Find where the given text appears and provide that cell's center as (x, y) coordinate. 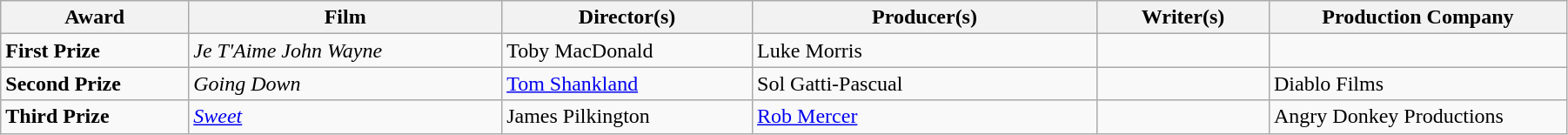
Sol Gatti-Pascual (925, 84)
Going Down (345, 84)
Writer(s) (1183, 17)
Tom Shankland (627, 84)
Diablo Films (1417, 84)
Producer(s) (925, 17)
James Pilkington (627, 117)
Film (345, 17)
Award (95, 17)
Second Prize (95, 84)
Je T'Aime John Wayne (345, 51)
Sweet (345, 117)
Luke Morris (925, 51)
Third Prize (95, 117)
Angry Donkey Productions (1417, 117)
First Prize (95, 51)
Director(s) (627, 17)
Rob Mercer (925, 117)
Toby MacDonald (627, 51)
Production Company (1417, 17)
